Return [x, y] of the center of cell containing provided text 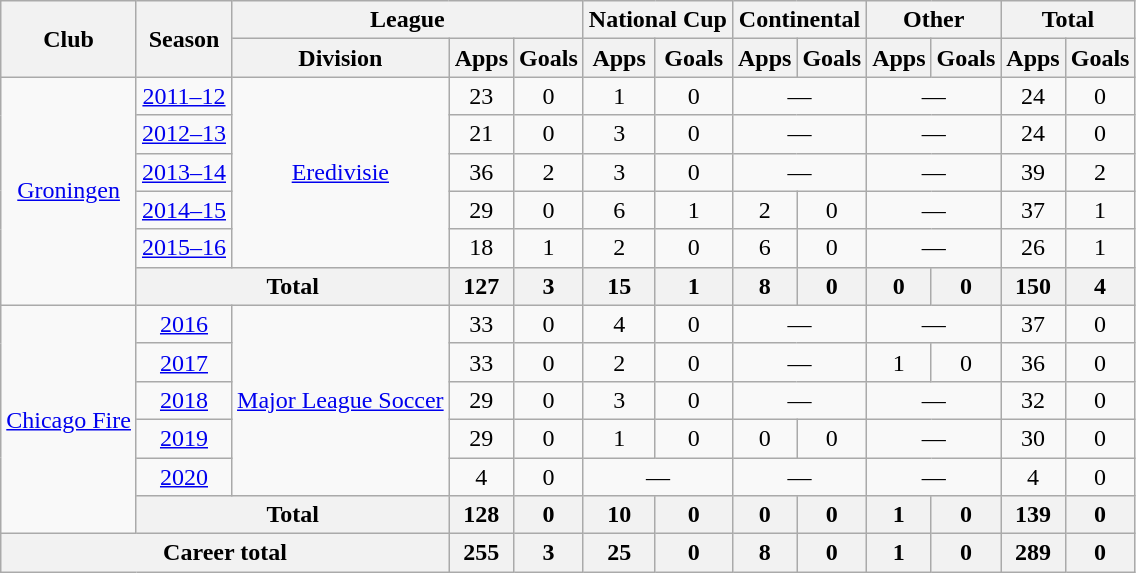
150 [1033, 286]
Chicago Fire [69, 419]
2012–13 [184, 134]
2019 [184, 438]
39 [1033, 172]
26 [1033, 248]
Other [934, 20]
Eredivisie [341, 172]
2018 [184, 400]
127 [481, 286]
2020 [184, 477]
Career total [225, 553]
10 [619, 515]
128 [481, 515]
Continental [799, 20]
289 [1033, 553]
2011–12 [184, 96]
15 [619, 286]
32 [1033, 400]
2013–14 [184, 172]
18 [481, 248]
Division [341, 58]
2015–16 [184, 248]
Major League Soccer [341, 400]
2016 [184, 324]
2017 [184, 362]
Groningen [69, 191]
League [408, 20]
25 [619, 553]
2014–15 [184, 210]
Club [69, 39]
Season [184, 39]
National Cup [658, 20]
255 [481, 553]
23 [481, 96]
21 [481, 134]
139 [1033, 515]
30 [1033, 438]
